Return (X, Y) of the center of cell containing provided text 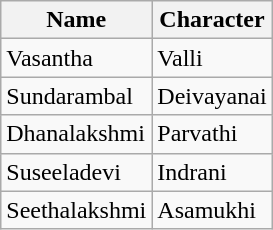
Parvathi (212, 134)
Name (76, 20)
Seethalakshmi (76, 210)
Character (212, 20)
Vasantha (76, 58)
Indrani (212, 172)
Suseeladevi (76, 172)
Deivayanai (212, 96)
Sundarambal (76, 96)
Asamukhi (212, 210)
Valli (212, 58)
Dhanalakshmi (76, 134)
